Scan for the cell matching the given text and deliver its (X, Y) coordinate at center. 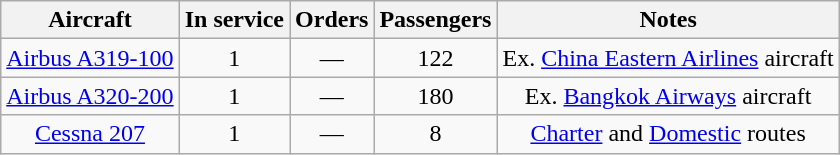
Passengers (436, 20)
Cessna 207 (90, 134)
Notes (668, 20)
Ex. Bangkok Airways aircraft (668, 96)
Charter and Domestic routes (668, 134)
Airbus A320-200 (90, 96)
8 (436, 134)
Aircraft (90, 20)
In service (234, 20)
122 (436, 58)
Orders (332, 20)
Airbus A319-100 (90, 58)
180 (436, 96)
Ex. China Eastern Airlines aircraft (668, 58)
